Return the (X, Y) coordinate for the center point of the cell that contains the specified text.  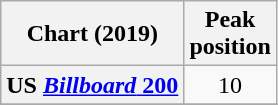
10 (230, 85)
US Billboard 200 (92, 85)
Chart (2019) (92, 34)
Peakposition (230, 34)
